Search for the cell housing the specified text and yield its [X, Y] center coordinate. 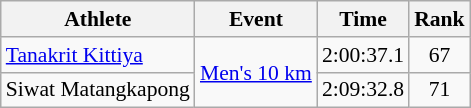
2:09:32.8 [363, 90]
Men's 10 km [256, 72]
Rank [440, 19]
Time [363, 19]
Siwat Matangkapong [98, 90]
67 [440, 55]
2:00:37.1 [363, 55]
Event [256, 19]
Tanakrit Kittiya [98, 55]
71 [440, 90]
Athlete [98, 19]
